Output the [X, Y] coordinate of the center of the cell containing the given text.  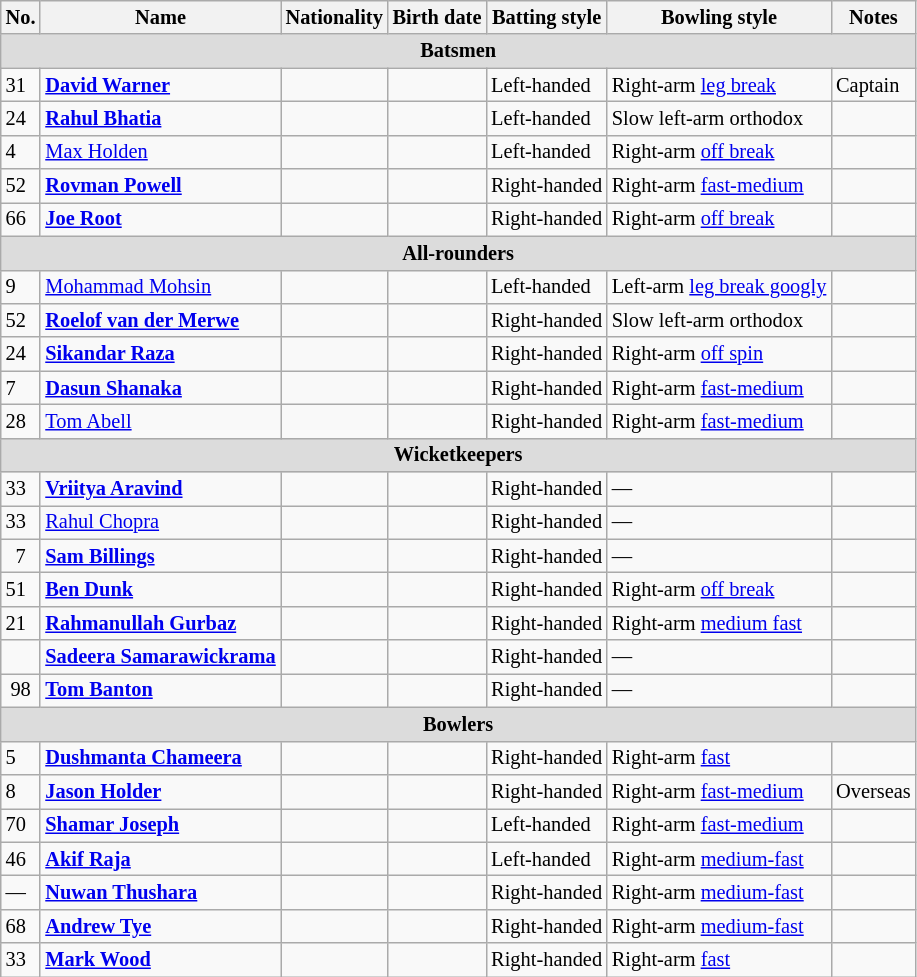
Batsmen [458, 51]
Joe Root [160, 219]
Left-arm leg break googly [719, 287]
28 [21, 421]
Mark Wood [160, 960]
Dushmanta Chameera [160, 758]
Andrew Tye [160, 926]
Roelof van der Merwe [160, 320]
Tom Banton [160, 690]
David Warner [160, 85]
Batting style [546, 17]
66 [21, 219]
Right-arm medium fast [719, 623]
Akif Raja [160, 859]
Sam Billings [160, 556]
Max Holden [160, 152]
Tom Abell [160, 421]
Rahmanullah Gurbaz [160, 623]
Nuwan Thushara [160, 892]
Right-arm leg break [719, 85]
Wicketkeepers [458, 455]
Overseas [873, 791]
5 [21, 758]
Rovman Powell [160, 186]
Sadeera Samarawickrama [160, 657]
Right-arm off spin [719, 354]
9 [21, 287]
21 [21, 623]
Bowling style [719, 17]
8 [21, 791]
Captain [873, 85]
Jason Holder [160, 791]
Name [160, 17]
46 [21, 859]
51 [21, 589]
31 [21, 85]
Bowlers [458, 724]
Shamar Joseph [160, 825]
Rahul Bhatia [160, 118]
4 [21, 152]
Dasun Shanaka [160, 388]
Ben Dunk [160, 589]
Notes [873, 17]
All-rounders [458, 253]
Nationality [334, 17]
68 [21, 926]
Birth date [438, 17]
No. [21, 17]
Rahul Chopra [160, 522]
Mohammad Mohsin [160, 287]
70 [21, 825]
Sikandar Raza [160, 354]
Vriitya Aravind [160, 489]
98 [21, 690]
